Return (X, Y) of the center of cell containing provided text 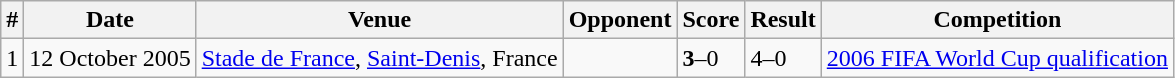
3–0 (711, 58)
Result (783, 20)
4–0 (783, 58)
Competition (997, 20)
12 October 2005 (110, 58)
2006 FIFA World Cup qualification (997, 58)
Date (110, 20)
1 (12, 58)
Score (711, 20)
Opponent (620, 20)
# (12, 20)
Venue (380, 20)
Stade de France, Saint-Denis, France (380, 58)
